For the text-containing cell, return its midpoint in (x, y) coordinate format. 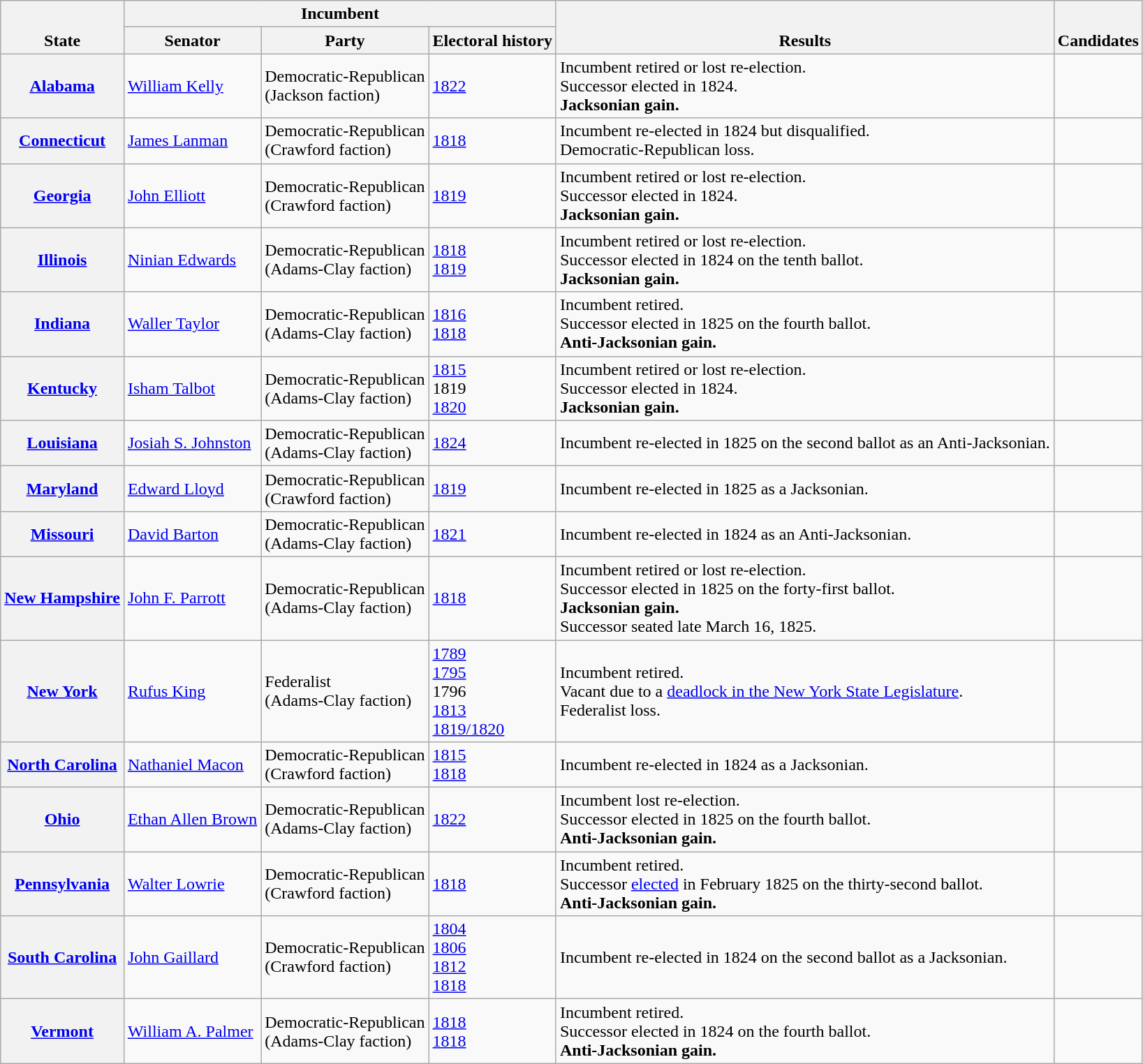
Candidates (1098, 27)
Indiana (63, 324)
1824 (492, 443)
Incumbent retired.Successor elected in 1825 on the fourth ballot.Anti-Jacksonian gain. (804, 324)
William A. Palmer (192, 1031)
Incumbent (339, 14)
James Lanman (192, 141)
New York (63, 690)
Results (804, 27)
Josiah S. Johnston (192, 443)
Federalist(Adams-Clay faction) (345, 690)
Senator (192, 40)
Incumbent retired or lost re-election.Successor elected in 1825 on the forty-first ballot.Jacksonian gain.Successor seated late March 16, 1825. (804, 598)
1815 1819 1820 (492, 388)
Ninian Edwards (192, 260)
Incumbent re-elected in 1824 but disqualified.Democratic-Republican loss. (804, 141)
178917951796 18131819/1820 (492, 690)
18161818 (492, 324)
Illinois (63, 260)
18181819 (492, 260)
Alabama (63, 86)
Democratic-Republican(Jackson faction) (345, 86)
Incumbent retired.Successor elected in February 1825 on the thirty-second ballot.Anti-Jacksonian gain. (804, 884)
Incumbent lost re-election.Successor elected in 1825 on the fourth ballot.Anti-Jacksonian gain. (804, 820)
1818 1818 (492, 1031)
Kentucky (63, 388)
John F. Parrott (192, 598)
John Gaillard (192, 958)
Missouri (63, 533)
Incumbent retired or lost re-election.Successor elected in 1824 on the tenth ballot.Jacksonian gain. (804, 260)
Edward Lloyd (192, 489)
1821 (492, 533)
Walter Lowrie (192, 884)
Nathaniel Macon (192, 765)
William Kelly (192, 86)
South Carolina (63, 958)
Incumbent re-elected in 1825 on the second ballot as an Anti-Jacksonian. (804, 443)
Incumbent re-elected in 1825 as a Jacksonian. (804, 489)
Party (345, 40)
North Carolina (63, 765)
Vermont (63, 1031)
Waller Taylor (192, 324)
Connecticut (63, 141)
Incumbent re-elected in 1824 on the second ballot as a Jacksonian. (804, 958)
1815 1818 (492, 765)
Incumbent re-elected in 1824 as a Jacksonian. (804, 765)
Rufus King (192, 690)
Incumbent retired.Successor elected in 1824 on the fourth ballot.Anti-Jacksonian gain. (804, 1031)
Incumbent re-elected in 1824 as an Anti-Jacksonian. (804, 533)
John Elliott (192, 195)
Isham Talbot (192, 388)
Pennsylvania (63, 884)
Maryland (63, 489)
1804 180618121818 (492, 958)
Ethan Allen Brown (192, 820)
Ohio (63, 820)
Louisiana (63, 443)
David Barton (192, 533)
State (63, 27)
Electoral history (492, 40)
Georgia (63, 195)
New Hampshire (63, 598)
Incumbent retired.Vacant due to a deadlock in the New York State Legislature.Federalist loss. (804, 690)
